Scan for the cell matching the given text and deliver its (X, Y) coordinate at center. 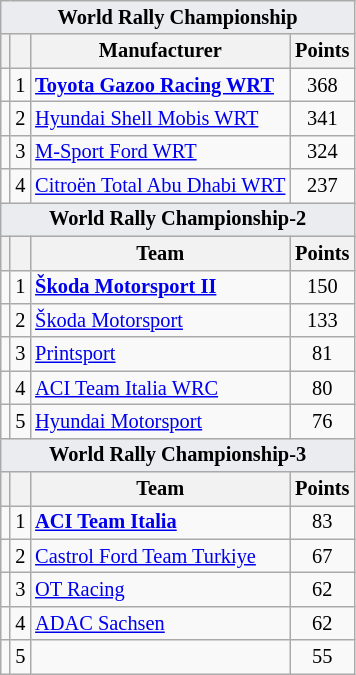
ADAC Sachsen (160, 623)
237 (322, 186)
368 (322, 85)
World Rally Championship-2 (178, 219)
76 (322, 421)
341 (322, 118)
Škoda Motorsport (160, 320)
World Rally Championship (178, 17)
80 (322, 388)
Hyundai Motorsport (160, 421)
ACI Team Italia (160, 522)
324 (322, 152)
83 (322, 522)
67 (322, 556)
OT Racing (160, 589)
ACI Team Italia WRC (160, 388)
150 (322, 287)
55 (322, 657)
133 (322, 320)
Manufacturer (160, 51)
Škoda Motorsport II (160, 287)
Citroën Total Abu Dhabi WRT (160, 186)
Printsport (160, 354)
Castrol Ford Team Turkiye (160, 556)
81 (322, 354)
M-Sport Ford WRT (160, 152)
World Rally Championship-3 (178, 455)
Hyundai Shell Mobis WRT (160, 118)
Toyota Gazoo Racing WRT (160, 85)
